Return the [X, Y] coordinate for the center point of the cell that contains the specified text.  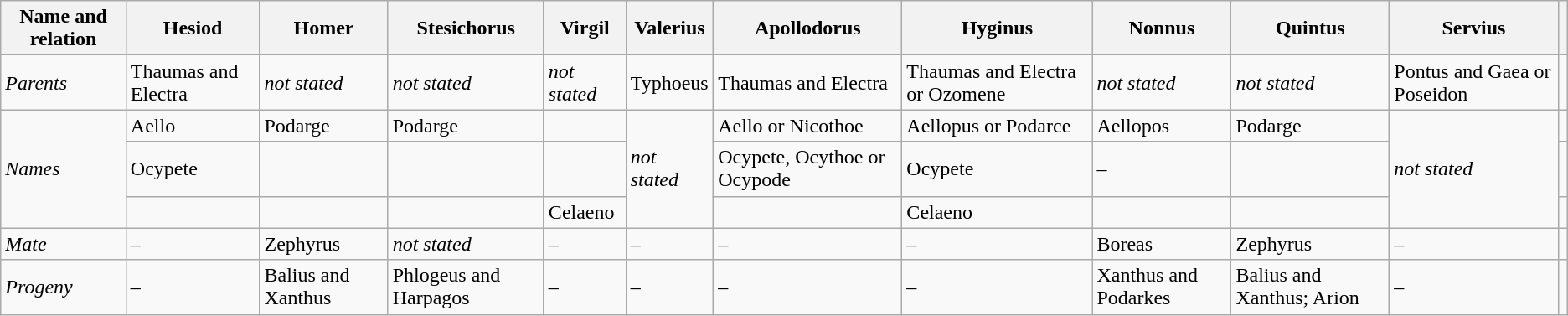
Parents [64, 82]
Homer [323, 28]
Valerius [670, 28]
Virgil [585, 28]
Apollodorus [807, 28]
Aello [193, 126]
Quintus [1310, 28]
Phlogeus and Harpagos [466, 287]
Thaumas and Electra or Ozomene [997, 82]
Typhoeus [670, 82]
Names [64, 169]
Name and relation [64, 28]
Ocypete, Ocythoe or Ocypode [807, 169]
Xanthus and Podarkes [1162, 287]
Aello or Nicothoe [807, 126]
Aellopos [1162, 126]
Servius [1474, 28]
Mate [64, 244]
Nonnus [1162, 28]
Stesichorus [466, 28]
Hesiod [193, 28]
Aellopus or Podarce [997, 126]
Boreas [1162, 244]
Balius and Xanthus [323, 287]
Hyginus [997, 28]
Balius and Xanthus; Arion [1310, 287]
Progeny [64, 287]
Pontus and Gaea or Poseidon [1474, 82]
